Provide the (x, y) coordinate of the cell's center where the given text is located.  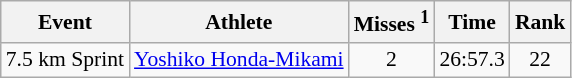
22 (540, 60)
Misses 1 (392, 22)
2 (392, 60)
Rank (540, 22)
7.5 km Sprint (65, 60)
Time (472, 22)
Event (65, 22)
Athlete (239, 22)
26:57.3 (472, 60)
Yoshiko Honda-Mikami (239, 60)
